From the cell containing the given text, extract its center point as (x, y) coordinate. 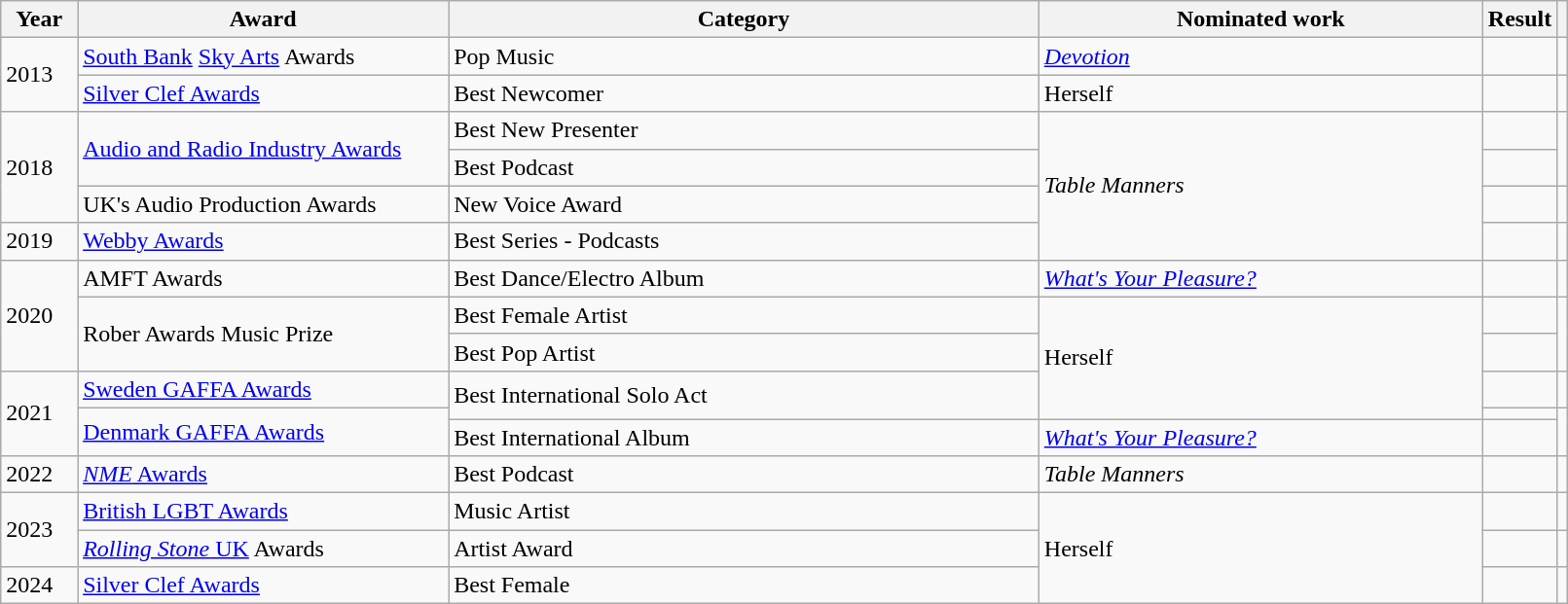
Devotion (1260, 56)
Nominated work (1260, 19)
Best Series - Podcasts (744, 241)
2021 (39, 412)
Webby Awards (263, 241)
2022 (39, 475)
Best International Solo Act (744, 395)
Music Artist (744, 512)
AMFT Awards (263, 278)
Category (744, 19)
2020 (39, 315)
UK's Audio Production Awards (263, 204)
South Bank Sky Arts Awards (263, 56)
Best International Album (744, 437)
Best Pop Artist (744, 352)
Best New Presenter (744, 130)
2013 (39, 75)
Rolling Stone UK Awards (263, 549)
2018 (39, 167)
Year (39, 19)
Result (1519, 19)
Award (263, 19)
Best Newcomer (744, 93)
Audio and Radio Industry Awards (263, 149)
Best Female (744, 586)
2024 (39, 586)
Pop Music (744, 56)
Rober Awards Music Prize (263, 334)
British LGBT Awards (263, 512)
Artist Award (744, 549)
2023 (39, 530)
Denmark GAFFA Awards (263, 432)
Sweden GAFFA Awards (263, 389)
Best Female Artist (744, 315)
Best Dance/Electro Album (744, 278)
2019 (39, 241)
NME Awards (263, 475)
New Voice Award (744, 204)
